Search for the cell housing the specified text and yield its [X, Y] center coordinate. 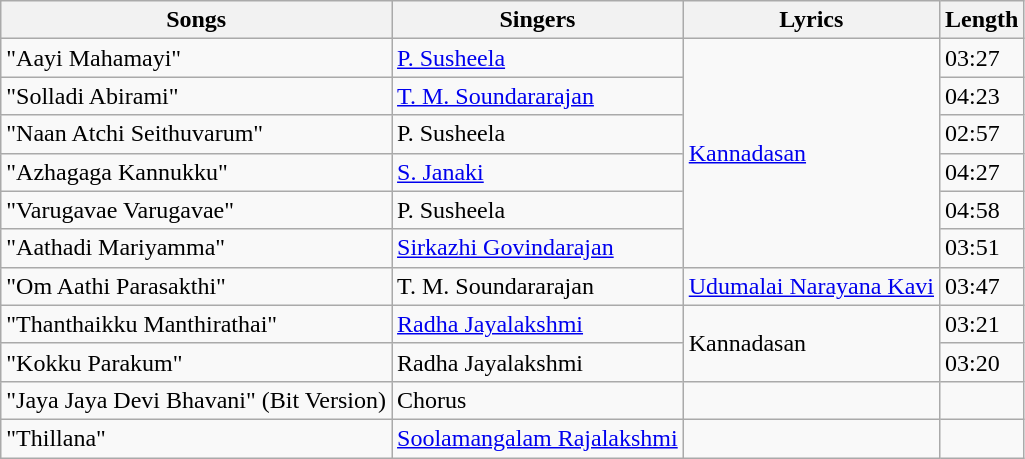
"Thanthaikku Manthirathai" [196, 324]
"Aathadi Mariyamma" [196, 248]
S. Janaki [538, 172]
Lyrics [811, 20]
Length [982, 20]
"Aayi Mahamayi" [196, 58]
Chorus [538, 400]
Sirkazhi Govindarajan [538, 248]
"Varugavae Varugavae" [196, 210]
Songs [196, 20]
"Solladi Abirami" [196, 96]
Singers [538, 20]
03:47 [982, 286]
03:20 [982, 362]
04:27 [982, 172]
"Naan Atchi Seithuvarum" [196, 134]
Soolamangalam Rajalakshmi [538, 438]
04:23 [982, 96]
03:27 [982, 58]
02:57 [982, 134]
"Jaya Jaya Devi Bhavani" (Bit Version) [196, 400]
"Om Aathi Parasakthi" [196, 286]
"Thillana" [196, 438]
Udumalai Narayana Kavi [811, 286]
04:58 [982, 210]
"Kokku Parakum" [196, 362]
03:21 [982, 324]
03:51 [982, 248]
"Azhagaga Kannukku" [196, 172]
